Extract the [X, Y] coordinate from the center of the cell holding the provided text.  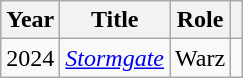
Role [200, 20]
Year [30, 20]
2024 [30, 58]
Warz [200, 58]
Stormgate [115, 58]
Title [115, 20]
